Return [X, Y] of the center of cell containing provided text 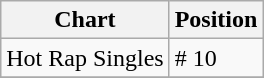
Hot Rap Singles [85, 58]
# 10 [216, 58]
Position [216, 20]
Chart [85, 20]
